Identify which cell holds the provided text, then report its (x, y) central coordinate. 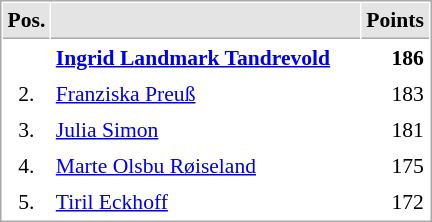
Franziska Preuß (206, 93)
172 (396, 201)
Marte Olsbu Røiseland (206, 165)
3. (26, 129)
2. (26, 93)
Tiril Eckhoff (206, 201)
Pos. (26, 21)
181 (396, 129)
186 (396, 57)
Ingrid Landmark Tandrevold (206, 57)
Points (396, 21)
Julia Simon (206, 129)
5. (26, 201)
175 (396, 165)
183 (396, 93)
4. (26, 165)
